Provide the [X, Y] coordinate of the cell's center where the given text is located.  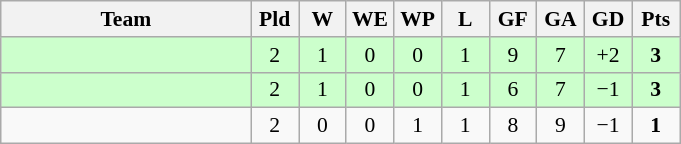
+2 [608, 55]
WP [418, 19]
GA [561, 19]
Team [126, 19]
Pts [656, 19]
L [465, 19]
W [322, 19]
GF [513, 19]
WE [370, 19]
8 [513, 126]
Pld [275, 19]
6 [513, 90]
GD [608, 19]
